From the cell containing the given text, extract its center point as [X, Y] coordinate. 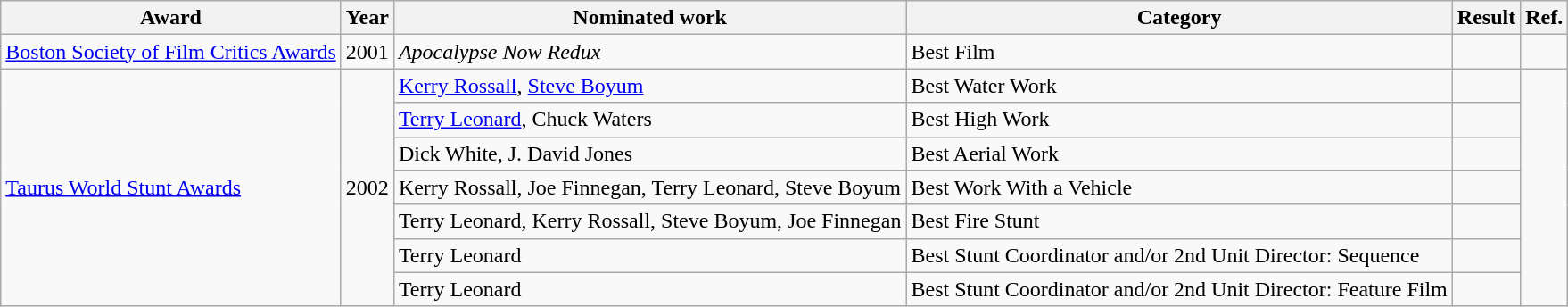
Year [367, 18]
Kerry Rossall, Steve Boyum [649, 86]
Apocalypse Now Redux [649, 52]
Best Stunt Coordinator and/or 2nd Unit Director: Feature Film [1179, 289]
Ref. [1545, 18]
2002 [367, 187]
Taurus World Stunt Awards [171, 187]
Best Aerial Work [1179, 153]
Best Fire Stunt [1179, 221]
Terry Leonard, Kerry Rossall, Steve Boyum, Joe Finnegan [649, 221]
Category [1179, 18]
Kerry Rossall, Joe Finnegan, Terry Leonard, Steve Boyum [649, 187]
Dick White, J. David Jones [649, 153]
Best High Work [1179, 120]
Best Work With a Vehicle [1179, 187]
Boston Society of Film Critics Awards [171, 52]
Terry Leonard, Chuck Waters [649, 120]
2001 [367, 52]
Award [171, 18]
Result [1486, 18]
Best Water Work [1179, 86]
Nominated work [649, 18]
Best Film [1179, 52]
Best Stunt Coordinator and/or 2nd Unit Director: Sequence [1179, 255]
